Pinpoint the cell where the given text exists, returning its [X, Y] midpoint coordinate. 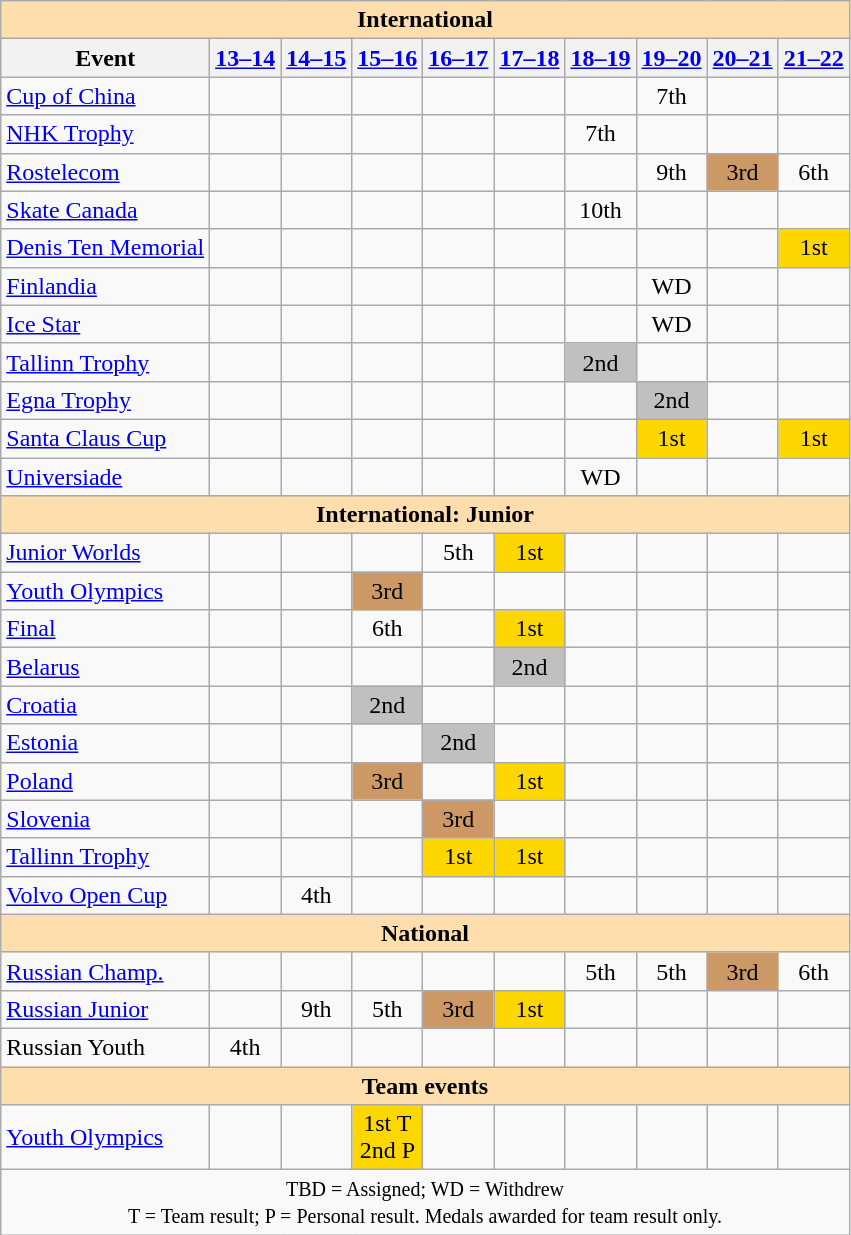
Poland [106, 781]
Volvo Open Cup [106, 895]
20–21 [742, 58]
International [425, 20]
18–19 [600, 58]
International: Junior [425, 515]
Event [106, 58]
NHK Trophy [106, 134]
Belarus [106, 667]
TBD = Assigned; WD = Withdrew T = Team result; P = Personal result. Medals awarded for team result only. [425, 1202]
19–20 [672, 58]
Santa Claus Cup [106, 438]
Croatia [106, 705]
14–15 [316, 58]
Rostelecom [106, 172]
Skate Canada [106, 210]
Russian Junior [106, 1009]
Estonia [106, 743]
Ice Star [106, 324]
Russian Champ. [106, 971]
21–22 [814, 58]
Finlandia [106, 286]
10th [600, 210]
Egna Trophy [106, 400]
13–14 [246, 58]
Team events [425, 1085]
17–18 [530, 58]
Final [106, 629]
Universiade [106, 477]
National [425, 933]
Slovenia [106, 819]
Denis Ten Memorial [106, 248]
1st T 2nd P [388, 1138]
Cup of China [106, 96]
Russian Youth [106, 1047]
Junior Worlds [106, 553]
16–17 [458, 58]
15–16 [388, 58]
